Capture the cell that displays the provided text and extract its (X, Y) central coordinate. 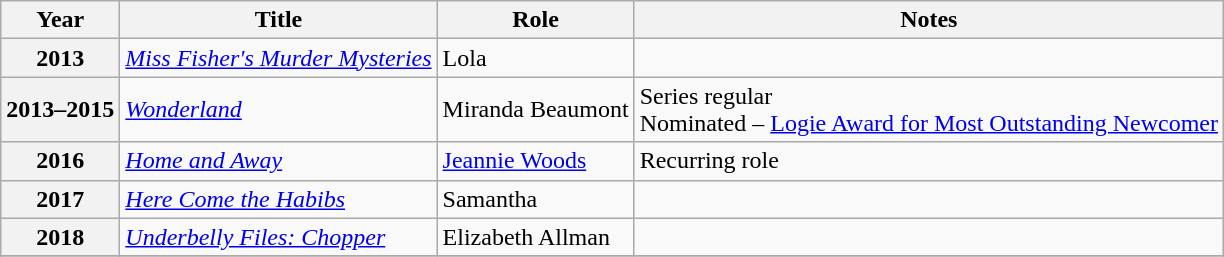
2016 (60, 161)
Underbelly Files: Chopper (278, 237)
Home and Away (278, 161)
2017 (60, 199)
Series regularNominated – Logie Award for Most Outstanding Newcomer (928, 110)
Recurring role (928, 161)
Samantha (536, 199)
2018 (60, 237)
Here Come the Habibs (278, 199)
Notes (928, 20)
Lola (536, 58)
Miss Fisher's Murder Mysteries (278, 58)
Role (536, 20)
Miranda Beaumont (536, 110)
Jeannie Woods (536, 161)
Elizabeth Allman (536, 237)
2013–2015 (60, 110)
2013 (60, 58)
Year (60, 20)
Wonderland (278, 110)
Title (278, 20)
